Scan for the cell matching the given text and deliver its [x, y] coordinate at center. 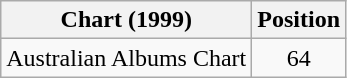
64 [299, 58]
Chart (1999) [126, 20]
Position [299, 20]
Australian Albums Chart [126, 58]
